Find where the given text appears and provide that cell's center as [x, y] coordinate. 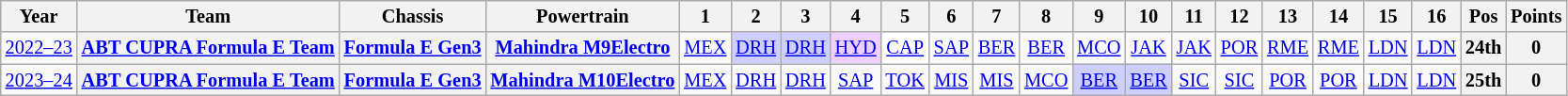
Points [1536, 16]
15 [1388, 16]
Year [40, 16]
3 [805, 16]
4 [856, 16]
CAP [905, 48]
8 [1046, 16]
5 [905, 16]
Powertrain [582, 16]
HYD [856, 48]
2022–23 [40, 48]
6 [952, 16]
12 [1240, 16]
Pos [1483, 16]
Chassis [413, 16]
9 [1099, 16]
2023–24 [40, 80]
Mahindra M9Electro [582, 48]
24th [1483, 48]
TOK [905, 80]
7 [997, 16]
11 [1195, 16]
13 [1288, 16]
2 [756, 16]
16 [1436, 16]
1 [705, 16]
25th [1483, 80]
14 [1338, 16]
10 [1148, 16]
Team [209, 16]
Mahindra M10Electro [582, 80]
